Capture the cell that displays the provided text and extract its (X, Y) central coordinate. 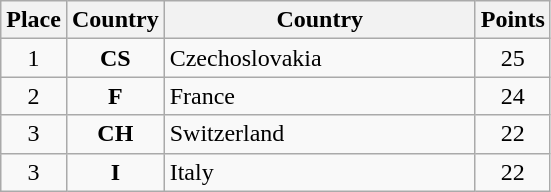
2 (34, 96)
Place (34, 20)
F (115, 96)
Italy (320, 172)
1 (34, 58)
24 (512, 96)
I (115, 172)
CH (115, 134)
25 (512, 58)
CS (115, 58)
Czechoslovakia (320, 58)
Points (512, 20)
Switzerland (320, 134)
France (320, 96)
